Capture the cell that displays the provided text and extract its [x, y] central coordinate. 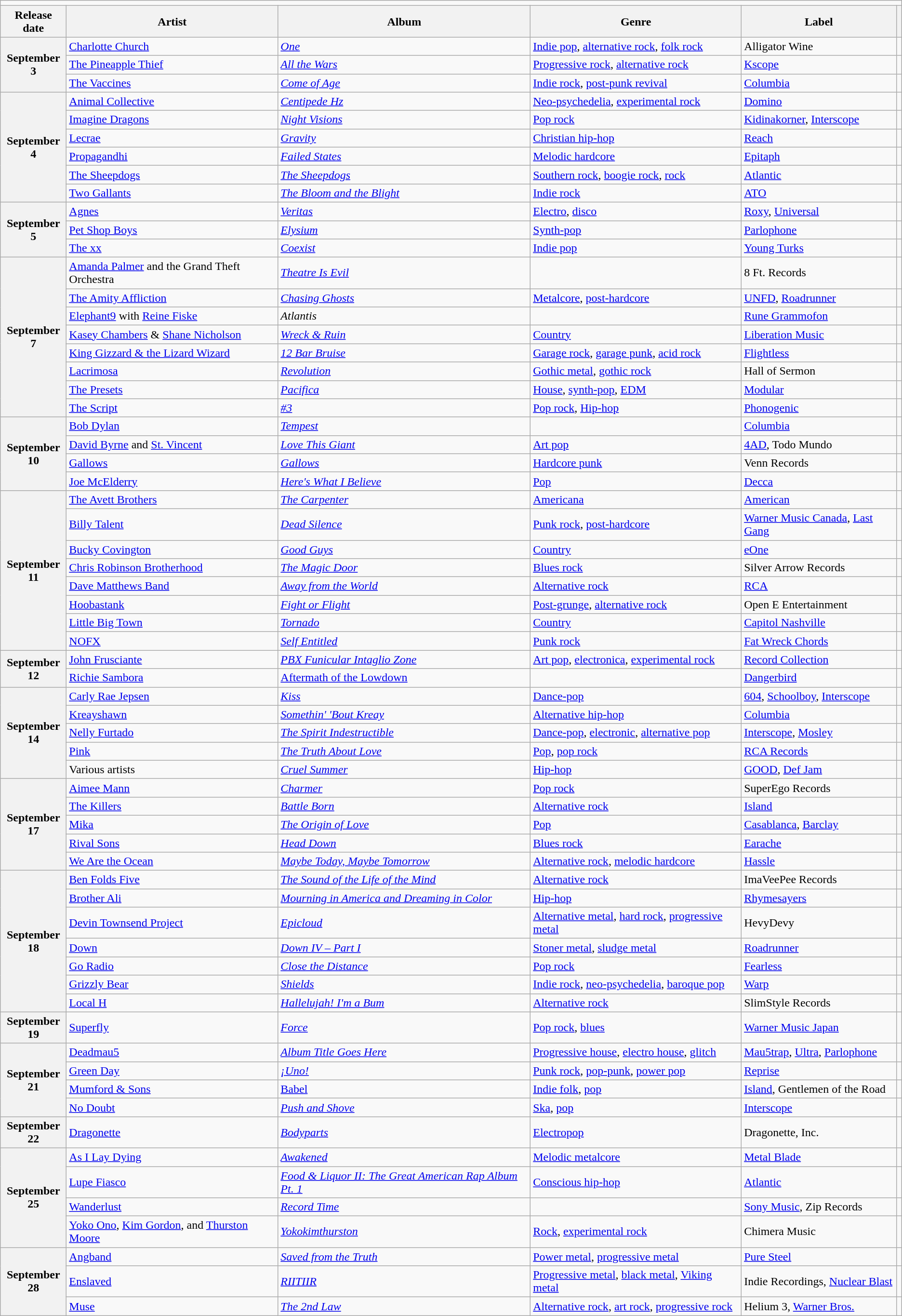
Modular [819, 389]
September22 [34, 1132]
Joe McElderry [172, 481]
Liberation Music [819, 335]
Pop rock, blues [636, 1028]
Fight or Flight [404, 604]
Mumford & Sons [172, 1089]
The Sound of the Life of the Mind [404, 880]
Charlotte Church [172, 46]
Nelly Furtado [172, 733]
Island [819, 806]
Kasey Chambers & Shane Nicholson [172, 335]
Come of Age [404, 83]
Bob Dylan [172, 426]
The Amity Affliction [172, 298]
September12 [34, 669]
RIITIIR [404, 1281]
Neo-psychedelia, experimental rock [636, 101]
Alternative hip-hop [636, 714]
Alternative metal, hard rock, progressive metal [636, 923]
Muse [172, 1306]
Food & Liquor II: The Great American Rap Album Pt. 1 [404, 1182]
Kscope [819, 65]
Brother Ali [172, 898]
Fat Wreck Chords [819, 641]
Theatre Is Evil [404, 273]
Indie rock [636, 193]
Indie pop, alternative rock, folk rock [636, 46]
Dragonette, Inc. [819, 1132]
Album [404, 21]
As I Lay Dying [172, 1157]
Richie Sambora [172, 678]
Lupe Fiasco [172, 1182]
Atlantis [404, 316]
Kidinakorner, Interscope [819, 120]
Christian hip-hop [636, 138]
Amanda Palmer and the Grand Theft Orchestra [172, 273]
John Frusciante [172, 659]
Flightless [819, 353]
Good Guys [404, 549]
Hoobastank [172, 604]
Centipede Hz [404, 101]
Charmer [404, 788]
Epicloud [404, 923]
Love This Giant [404, 444]
Genre [636, 21]
Epitaph [819, 156]
eOne [819, 549]
The Script [172, 408]
Dave Matthews Band [172, 586]
Aimee Mann [172, 788]
Reprise [819, 1071]
Indie folk, pop [636, 1089]
Young Turks [819, 248]
Fearless [819, 966]
Close the Distance [404, 966]
Chasing Ghosts [404, 298]
Sony Music, Zip Records [819, 1207]
Punk rock [636, 641]
September5 [34, 229]
Warner Music Canada, Last Gang [819, 524]
¡Uno! [404, 1071]
Somethin' 'Bout Kreay [404, 714]
September21 [34, 1080]
Hall of Sermon [819, 371]
Decca [819, 481]
Dance-pop [636, 696]
Melodic hardcore [636, 156]
Superfly [172, 1028]
The 2nd Law [404, 1306]
Mika [172, 824]
Dead Silence [404, 524]
Dangerbird [819, 678]
Metalcore, post-hardcore [636, 298]
GOOD, Def Jam [819, 769]
Alternative rock, art rock, progressive rock [636, 1306]
SlimStyle Records [819, 1003]
12 Bar Bruise [404, 353]
September7 [34, 337]
Parlophone [819, 230]
Self Entitled [404, 641]
September19 [34, 1028]
Awakened [404, 1157]
Push and Shove [404, 1107]
September17 [34, 824]
September25 [34, 1197]
Away from the World [404, 586]
The Vaccines [172, 83]
We Are the Ocean [172, 861]
Wanderlust [172, 1207]
Pop, pop rock [636, 751]
Label [819, 21]
Conscious hip-hop [636, 1182]
Babel [404, 1089]
Rival Sons [172, 843]
Yokokimthurston [404, 1232]
Melodic metalcore [636, 1157]
Roxy, Universal [819, 211]
Cruel Summer [404, 769]
Mau5trap, Ultra, Parlophone [819, 1052]
Post-grunge, alternative rock [636, 604]
Here's What I Believe [404, 481]
The Avett Brothers [172, 499]
Art pop [636, 444]
Battle Born [404, 806]
Night Visions [404, 120]
Punk rock, pop-punk, power pop [636, 1071]
Bodyparts [404, 1132]
One [404, 46]
Animal Collective [172, 101]
Helium 3, Warner Bros. [819, 1306]
ImaVeePee Records [819, 880]
Agnes [172, 211]
September11 [34, 570]
Southern rock, boogie rock, rock [636, 175]
Casablanca, Barclay [819, 824]
The Presets [172, 389]
American [819, 499]
Progressive rock, alternative rock [636, 65]
Dragonette [172, 1132]
September3 [34, 65]
Reach [819, 138]
David Byrne and St. Vincent [172, 444]
Down IV – Part I [404, 948]
No Doubt [172, 1107]
September28 [34, 1281]
The Killers [172, 806]
8 Ft. Records [819, 273]
NOFX [172, 641]
The Pineapple Thief [172, 65]
Phonogenic [819, 408]
Record Collection [819, 659]
Hassle [819, 861]
Go Radio [172, 966]
Alligator Wine [819, 46]
Shields [404, 984]
Bucky Covington [172, 549]
Interscope, Mosley [819, 733]
Hardcore punk [636, 463]
Americana [636, 499]
Pink [172, 751]
Billy Talent [172, 524]
Earache [819, 843]
Down [172, 948]
Venn Records [819, 463]
Capitol Nashville [819, 623]
Open E Entertainment [819, 604]
604, Schoolboy, Interscope [819, 696]
King Gizzard & the Lizard Wizard [172, 353]
Rune Grammofon [819, 316]
Domino [819, 101]
Tornado [404, 623]
The Magic Door [404, 568]
Rock, experimental rock [636, 1232]
Elysium [404, 230]
September4 [34, 147]
Interscope [819, 1107]
Pacifica [404, 389]
Yoko Ono, Kim Gordon, and Thurston Moore [172, 1232]
Progressive house, electro house, glitch [636, 1052]
Tempest [404, 426]
RCA [819, 586]
Lacrimosa [172, 371]
Little Big Town [172, 623]
The Bloom and the Blight [404, 193]
Electro, disco [636, 211]
Warner Music Japan [819, 1028]
Garage rock, garage punk, acid rock [636, 353]
PBX Funicular Intaglio Zone [404, 659]
Warp [819, 984]
Elephant9 with Reine Fiske [172, 316]
Enslaved [172, 1281]
The Truth About Love [404, 751]
The xx [172, 248]
The Carpenter [404, 499]
Maybe Today, Maybe Tomorrow [404, 861]
Electropop [636, 1132]
Hallelujah! I'm a Bum [404, 1003]
Indie Recordings, Nuclear Blast [819, 1281]
Green Day [172, 1071]
Kreayshawn [172, 714]
Coexist [404, 248]
All the Wars [404, 65]
Record Time [404, 1207]
Lecrae [172, 138]
Roadrunner [819, 948]
Saved from the Truth [404, 1257]
Local H [172, 1003]
4AD, Todo Mundo [819, 444]
ATO [819, 193]
Grizzly Bear [172, 984]
Pure Steel [819, 1257]
The Spirit Indestructible [404, 733]
The Origin of Love [404, 824]
Ben Folds Five [172, 880]
Indie rock, post-punk revival [636, 83]
Chris Robinson Brotherhood [172, 568]
Failed States [404, 156]
Progressive metal, black metal, Viking metal [636, 1281]
Propagandhi [172, 156]
Artist [172, 21]
Various artists [172, 769]
Power metal, progressive metal [636, 1257]
HevyDevy [819, 923]
Gravity [404, 138]
UNFD, Roadrunner [819, 298]
Angband [172, 1257]
#3 [404, 408]
Revolution [404, 371]
September10 [34, 454]
Dance-pop, electronic, alternative pop [636, 733]
Release date [34, 21]
Carly Rae Jepsen [172, 696]
Art pop, electronica, experimental rock [636, 659]
Island, Gentlemen of the Road [819, 1089]
Two Gallants [172, 193]
Veritas [404, 211]
Metal Blade [819, 1157]
Imagine Dragons [172, 120]
Silver Arrow Records [819, 568]
Alternative rock, melodic hardcore [636, 861]
Synth-pop [636, 230]
Punk rock, post-hardcore [636, 524]
Indie pop [636, 248]
Deadmau5 [172, 1052]
House, synth-pop, EDM [636, 389]
Head Down [404, 843]
Chimera Music [819, 1232]
Album Title Goes Here [404, 1052]
Gothic metal, gothic rock [636, 371]
September14 [34, 733]
Aftermath of the Lowdown [404, 678]
Force [404, 1028]
SuperEgo Records [819, 788]
RCA Records [819, 751]
September18 [34, 941]
Devin Townsend Project [172, 923]
Stoner metal, sludge metal [636, 948]
Indie rock, neo-psychedelia, baroque pop [636, 984]
Ska, pop [636, 1107]
Mourning in America and Dreaming in Color [404, 898]
Rhymesayers [819, 898]
Wreck & Ruin [404, 335]
Pet Shop Boys [172, 230]
Pop rock, Hip-hop [636, 408]
Kiss [404, 696]
